Return the [x, y] coordinate for the center point of the cell that contains the specified text.  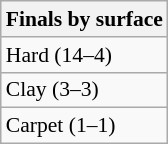
Carpet (1–1) [84, 126]
Hard (14–4) [84, 55]
Finals by surface [84, 19]
Clay (3–3) [84, 90]
